Detect which cell encompasses the target text, then output its (X, Y) center coordinate. 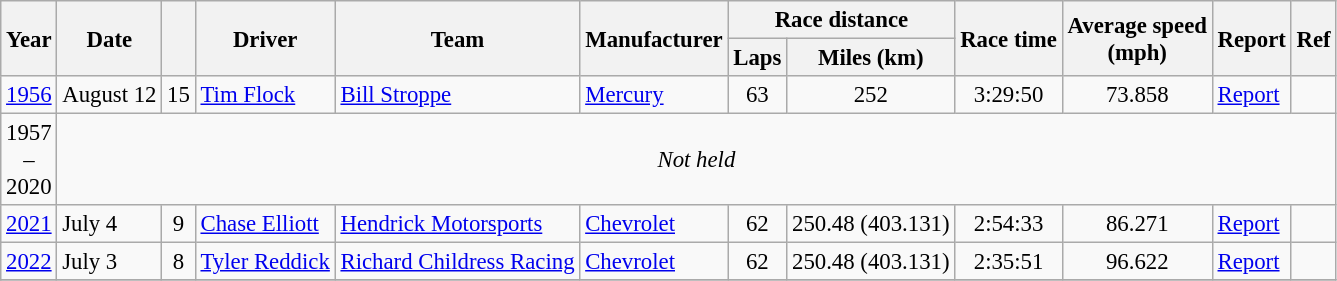
2:54:33 (1008, 224)
Hendrick Motorsports (458, 224)
Mercury (654, 95)
Not held (696, 160)
2:35:51 (1008, 262)
Year (29, 38)
Date (110, 38)
9 (178, 224)
15 (178, 95)
1956 (29, 95)
96.622 (1137, 262)
July 4 (110, 224)
Bill Stroppe (458, 95)
July 3 (110, 262)
2021 (29, 224)
1957–2020 (29, 160)
63 (758, 95)
Miles (km) (871, 58)
Ref (1314, 38)
3:29:50 (1008, 95)
2022 (29, 262)
Driver (265, 38)
Richard Childress Racing (458, 262)
Laps (758, 58)
86.271 (1137, 224)
August 12 (110, 95)
Average speed(mph) (1137, 38)
Team (458, 38)
Tim Flock (265, 95)
252 (871, 95)
Manufacturer (654, 38)
8 (178, 262)
Race time (1008, 38)
Chase Elliott (265, 224)
Race distance (842, 20)
Tyler Reddick (265, 262)
73.858 (1137, 95)
